Extract the [X, Y] coordinate from the center of the cell holding the provided text.  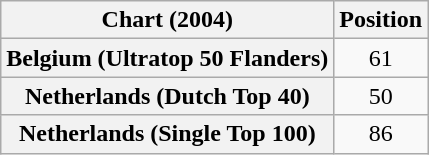
Position [381, 20]
Belgium (Ultratop 50 Flanders) [168, 58]
50 [381, 96]
Netherlands (Dutch Top 40) [168, 96]
Netherlands (Single Top 100) [168, 134]
Chart (2004) [168, 20]
86 [381, 134]
61 [381, 58]
